Return the [x, y] coordinate for the center point of the cell that contains the specified text.  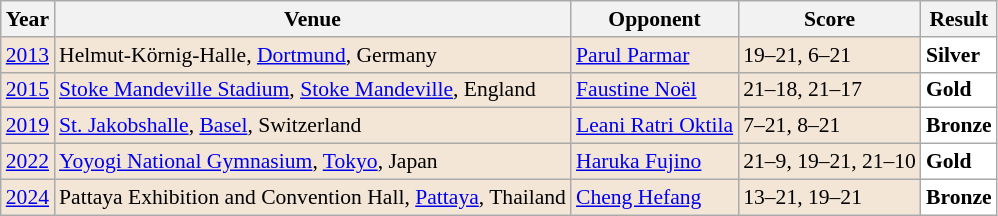
2022 [28, 162]
2024 [28, 197]
Helmut-Körnig-Halle, Dortmund, Germany [312, 55]
Faustine Noël [654, 90]
2019 [28, 126]
Pattaya Exhibition and Convention Hall, Pattaya, Thailand [312, 197]
Stoke Mandeville Stadium, Stoke Mandeville, England [312, 90]
St. Jakobshalle, Basel, Switzerland [312, 126]
19–21, 6–21 [830, 55]
13–21, 19–21 [830, 197]
Parul Parmar [654, 55]
Result [959, 19]
7–21, 8–21 [830, 126]
Year [28, 19]
Venue [312, 19]
2013 [28, 55]
Haruka Fujino [654, 162]
21–9, 19–21, 21–10 [830, 162]
2015 [28, 90]
Score [830, 19]
Yoyogi National Gymnasium, Tokyo, Japan [312, 162]
Leani Ratri Oktila [654, 126]
Cheng Hefang [654, 197]
Silver [959, 55]
21–18, 21–17 [830, 90]
Opponent [654, 19]
